From the cell containing the given text, extract its center point as (x, y) coordinate. 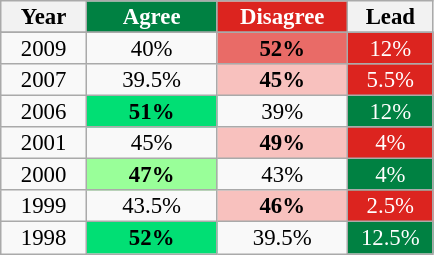
49% (282, 143)
12.5% (391, 238)
46% (282, 206)
5.5% (391, 80)
43.5% (152, 206)
Agree (152, 17)
40% (152, 49)
Lead (391, 17)
2001 (44, 143)
47% (152, 175)
39% (282, 112)
51% (152, 112)
1999 (44, 206)
43% (282, 175)
2009 (44, 49)
2007 (44, 80)
Year (44, 17)
2.5% (391, 206)
2000 (44, 175)
2006 (44, 112)
1998 (44, 238)
Disagree (282, 17)
